Scan for the cell matching the given text and deliver its [X, Y] coordinate at center. 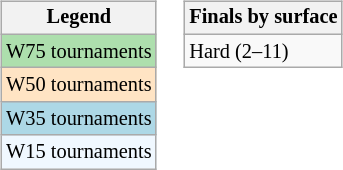
W50 tournaments [78, 85]
W15 tournaments [78, 152]
W75 tournaments [78, 51]
Legend [78, 18]
Hard (2–11) [263, 51]
Finals by surface [263, 18]
W35 tournaments [78, 119]
